Pinpoint the cell where the given text exists, returning its [x, y] midpoint coordinate. 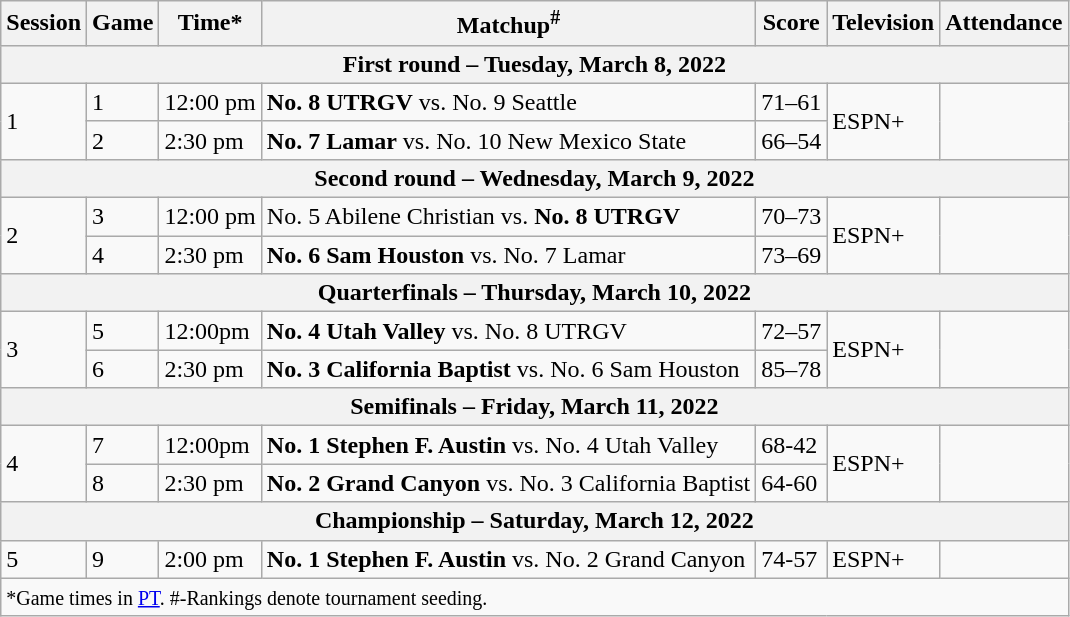
73–69 [792, 255]
Television [884, 24]
Game [123, 24]
No. 2 Grand Canyon vs. No. 3 California Baptist [508, 483]
64-60 [792, 483]
8 [123, 483]
2:00 pm [210, 559]
No. 6 Sam Houston vs. No. 7 Lamar [508, 255]
Quarterfinals – Thursday, March 10, 2022 [534, 293]
Session [44, 24]
72–57 [792, 331]
Time* [210, 24]
First round – Tuesday, March 8, 2022 [534, 64]
No. 1 Stephen F. Austin vs. No. 2 Grand Canyon [508, 559]
No. 3 California Baptist vs. No. 6 Sam Houston [508, 369]
No. 5 Abilene Christian vs. No. 8 UTRGV [508, 217]
Championship – Saturday, March 12, 2022 [534, 521]
Matchup# [508, 24]
9 [123, 559]
No. 8 UTRGV vs. No. 9 Seattle [508, 102]
Semifinals – Friday, March 11, 2022 [534, 407]
Attendance [1004, 24]
85–78 [792, 369]
70–73 [792, 217]
7 [123, 445]
66–54 [792, 140]
Second round – Wednesday, March 9, 2022 [534, 178]
Score [792, 24]
68-42 [792, 445]
No. 4 Utah Valley vs. No. 8 UTRGV [508, 331]
*Game times in PT. #-Rankings denote tournament seeding. [534, 597]
No. 1 Stephen F. Austin vs. No. 4 Utah Valley [508, 445]
74-57 [792, 559]
No. 7 Lamar vs. No. 10 New Mexico State [508, 140]
6 [123, 369]
71–61 [792, 102]
